Pinpoint the cell where the given text exists, returning its [x, y] midpoint coordinate. 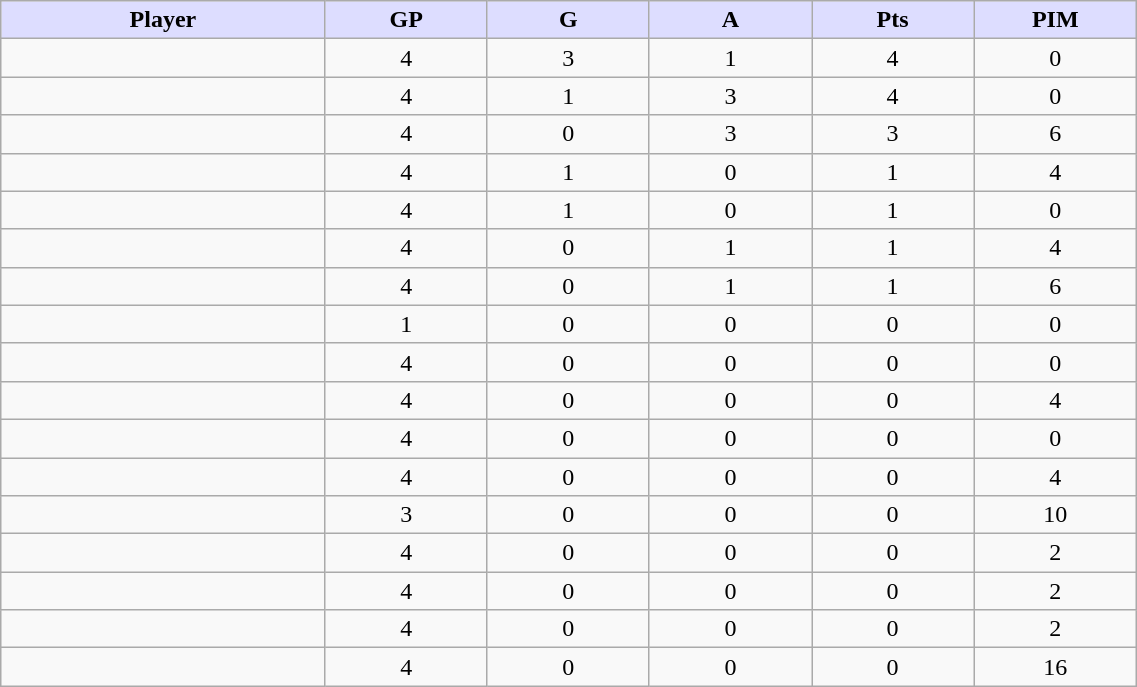
16 [1056, 667]
A [730, 20]
GP [406, 20]
Pts [893, 20]
10 [1056, 515]
Player [163, 20]
PIM [1056, 20]
G [568, 20]
